Return [x, y] of the center of cell containing provided text 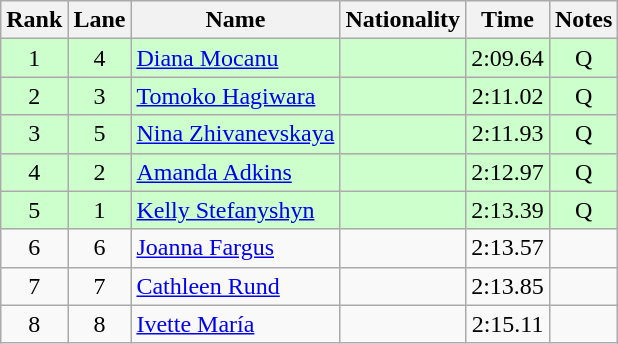
Time [508, 20]
2:11.02 [508, 96]
Cathleen Rund [236, 286]
Tomoko Hagiwara [236, 96]
Nationality [403, 20]
Amanda Adkins [236, 172]
Diana Mocanu [236, 58]
Joanna Fargus [236, 248]
2:11.93 [508, 134]
Kelly Stefanyshyn [236, 210]
Ivette María [236, 324]
2:13.85 [508, 286]
Lane [100, 20]
Rank [34, 20]
2:15.11 [508, 324]
2:13.39 [508, 210]
Name [236, 20]
2:09.64 [508, 58]
2:13.57 [508, 248]
Notes [583, 20]
2:12.97 [508, 172]
Nina Zhivanevskaya [236, 134]
